Capture the cell that displays the provided text and extract its (X, Y) central coordinate. 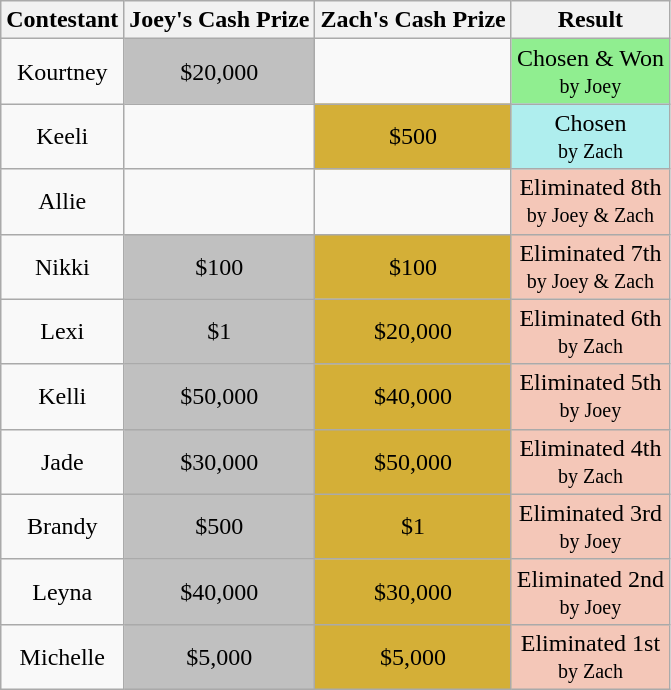
Lexi (62, 332)
Eliminated 3rd by Joey (590, 526)
Eliminated 1st by Zach (590, 656)
Leyna (62, 592)
Result (590, 20)
Eliminated 4th by Zach (590, 462)
Zach's Cash Prize (413, 20)
Eliminated 7th by Joey & Zach (590, 266)
Kelli (62, 396)
Chosen by Zach (590, 136)
Eliminated 8th by Joey & Zach (590, 202)
Eliminated 2nd by Joey (590, 592)
Allie (62, 202)
Nikki (62, 266)
Brandy (62, 526)
Keeli (62, 136)
Jade (62, 462)
Kourtney (62, 72)
Contestant (62, 20)
Chosen & Wonby Joey (590, 72)
Michelle (62, 656)
Joey's Cash Prize (220, 20)
Eliminated 6th by Zach (590, 332)
Eliminated 5th by Joey (590, 396)
